Identify which cell holds the provided text, then report its [X, Y] central coordinate. 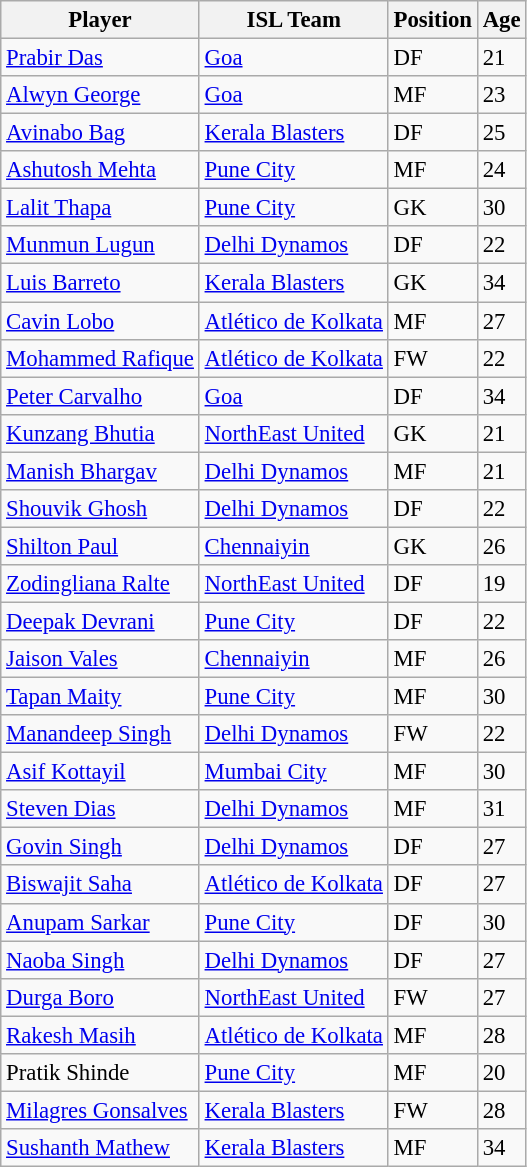
Alwyn George [100, 95]
Prabir Das [100, 58]
Sushanth Mathew [100, 1148]
Peter Carvalho [100, 396]
Shouvik Ghosh [100, 509]
Luis Barreto [100, 283]
31 [502, 809]
Avinabo Bag [100, 133]
23 [502, 95]
Mohammed Rafique [100, 358]
25 [502, 133]
Shilton Paul [100, 546]
Player [100, 20]
Manish Bhargav [100, 471]
24 [502, 170]
Anupam Sarkar [100, 922]
Pratik Shinde [100, 1073]
Tapan Maity [100, 697]
Lalit Thapa [100, 208]
Naoba Singh [100, 960]
Milagres Gonsalves [100, 1110]
Steven Dias [100, 809]
Munmun Lugun [100, 245]
20 [502, 1073]
Durga Boro [100, 997]
Asif Kottayil [100, 772]
Cavin Lobo [100, 321]
Govin Singh [100, 847]
ISL Team [294, 20]
Position [432, 20]
Rakesh Masih [100, 1035]
Mumbai City [294, 772]
Biswajit Saha [100, 885]
19 [502, 584]
Age [502, 20]
Kunzang Bhutia [100, 433]
Jaison Vales [100, 659]
Ashutosh Mehta [100, 170]
Manandeep Singh [100, 734]
Zodingliana Ralte [100, 584]
Deepak Devrani [100, 621]
